Return (x, y) of the center of cell containing provided text 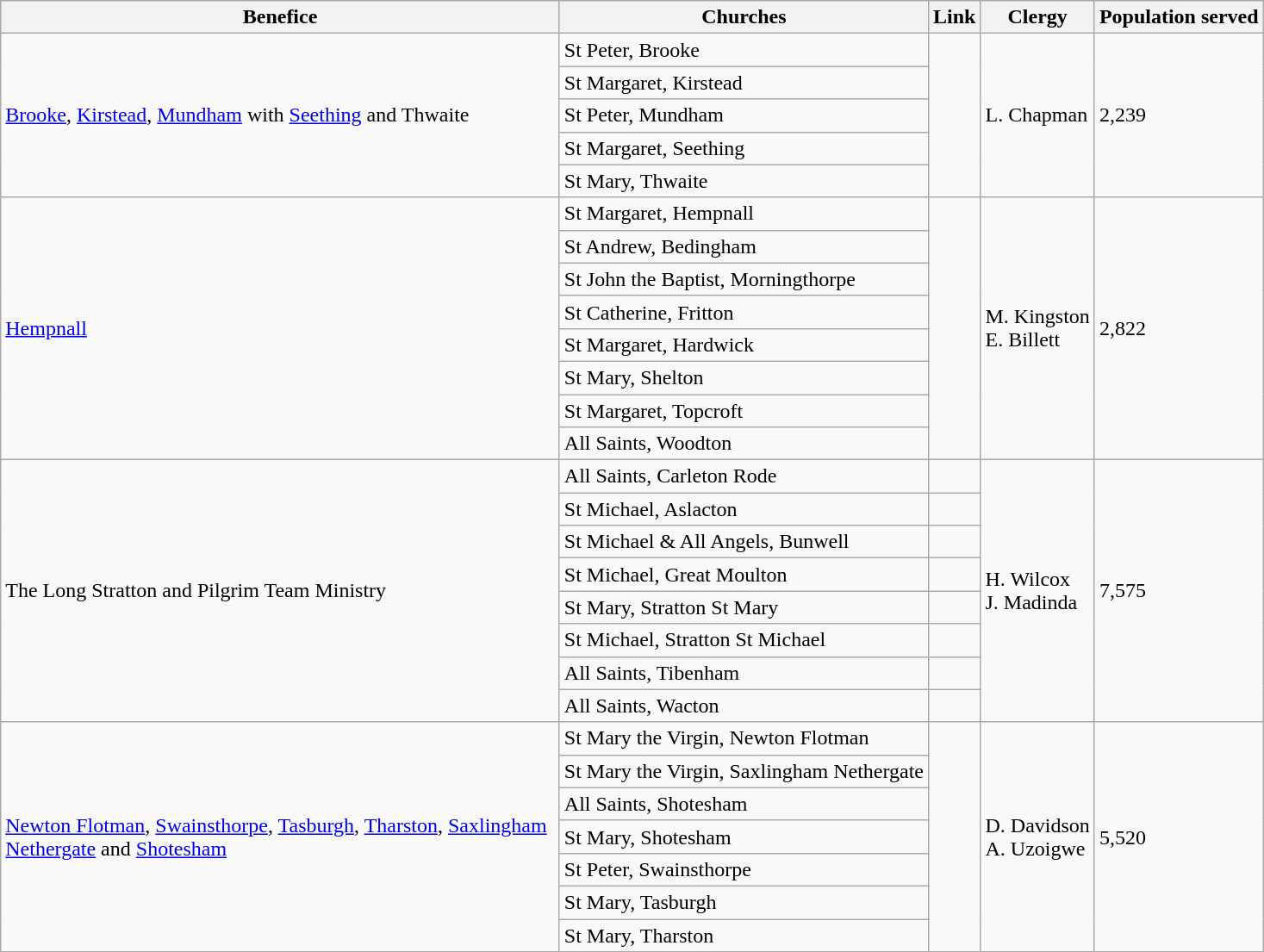
St Mary, Shelton (744, 377)
D. DavidsonA. Uzoigwe (1037, 837)
St Andrew, Bedingham (744, 246)
St Peter, Swainsthorpe (744, 869)
Hempnall (281, 328)
Brooke, Kirstead, Mundham with Seething and Thwaite (281, 115)
Population served (1179, 17)
St Peter, Brooke (744, 50)
St Peter, Mundham (744, 115)
St Margaret, Topcroft (744, 411)
St Margaret, Seething (744, 148)
St Mary, Stratton St Mary (744, 607)
The Long Stratton and Pilgrim Team Ministry (281, 591)
All Saints, Wacton (744, 706)
St Michael & All Angels, Bunwell (744, 542)
St Margaret, Hempnall (744, 214)
St Mary the Virgin, Saxlingham Nethergate (744, 771)
St Catherine, Fritton (744, 312)
5,520 (1179, 837)
M. KingstonE. Billett (1037, 328)
Clergy (1037, 17)
Churches (744, 17)
St Margaret, Hardwick (744, 345)
All Saints, Woodton (744, 444)
St Margaret, Kirstead (744, 83)
St Mary, Thwaite (744, 181)
Benefice (281, 17)
St Michael, Aslacton (744, 509)
All Saints, Tibenham (744, 673)
St Michael, Stratton St Michael (744, 640)
St Michael, Great Moulton (744, 575)
2,239 (1179, 115)
St Mary the Virgin, Newton Flotman (744, 738)
H. WilcoxJ. Madinda (1037, 591)
St Mary, Tasburgh (744, 902)
St Mary, Shotesham (744, 837)
Newton Flotman, Swainsthorpe, Tasburgh, Tharston, Saxlingham Nethergate and Shotesham (281, 837)
St John the Baptist, Morningthorpe (744, 279)
All Saints, Shotesham (744, 804)
7,575 (1179, 591)
L. Chapman (1037, 115)
St Mary, Tharston (744, 935)
2,822 (1179, 328)
Link (955, 17)
All Saints, Carleton Rode (744, 476)
